Provide the (x, y) coordinate of the cell's center where the given text is located.  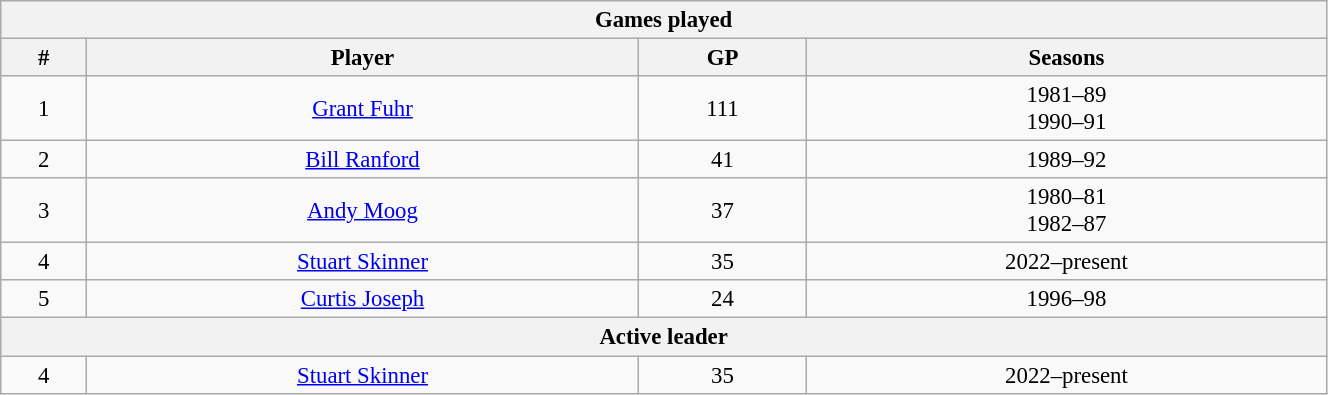
1 (44, 108)
Player (362, 58)
1996–98 (1066, 299)
5 (44, 299)
111 (723, 108)
# (44, 58)
24 (723, 299)
GP (723, 58)
Games played (664, 20)
Andy Moog (362, 210)
37 (723, 210)
3 (44, 210)
41 (723, 160)
Curtis Joseph (362, 299)
1980–811982–87 (1066, 210)
Seasons (1066, 58)
Bill Ranford (362, 160)
2 (44, 160)
1981–891990–91 (1066, 108)
Active leader (664, 337)
1989–92 (1066, 160)
Grant Fuhr (362, 108)
